Return (x, y) of the center of cell containing provided text 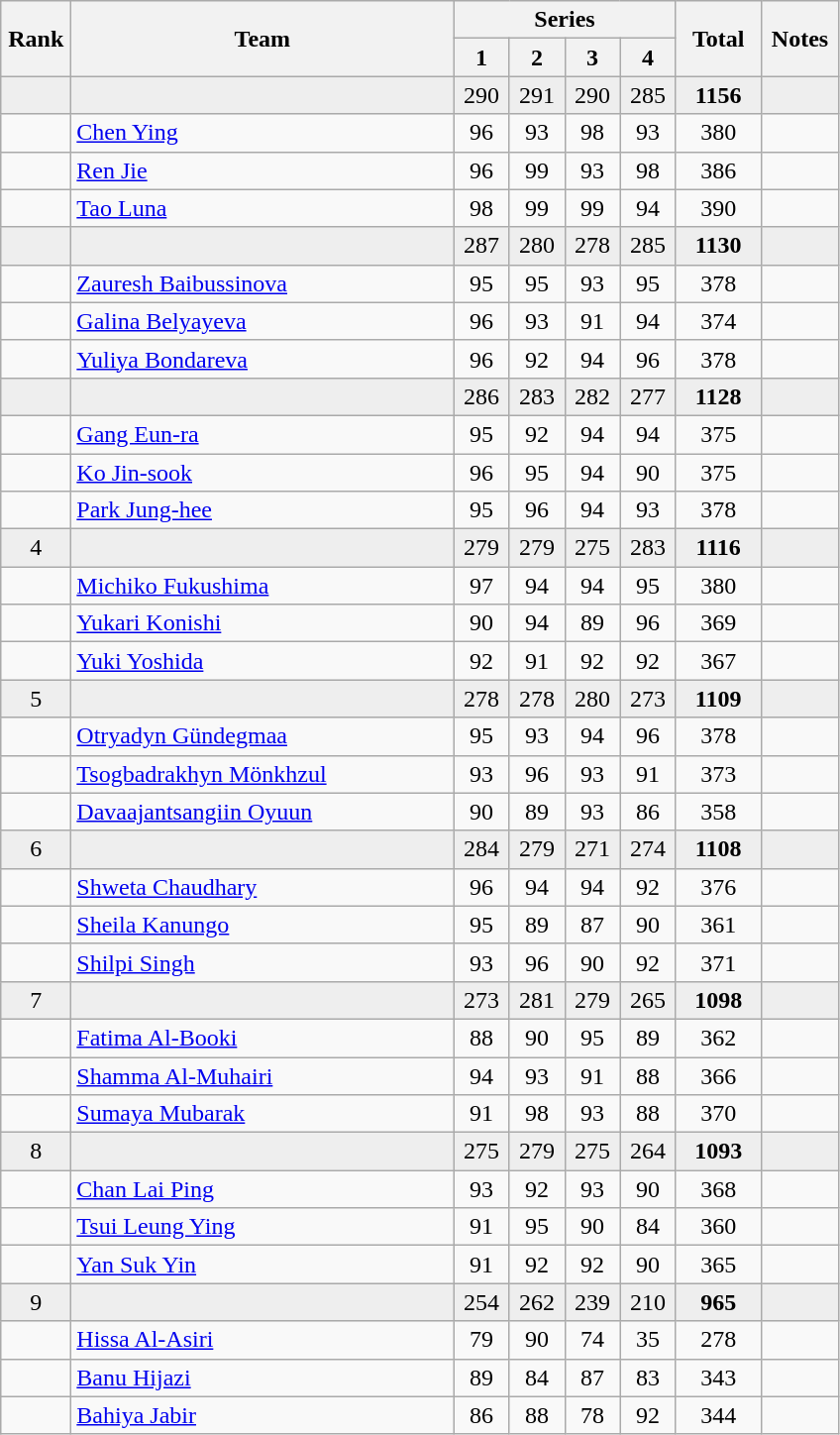
368 (718, 1189)
3 (592, 57)
1108 (718, 849)
1093 (718, 1152)
284 (481, 849)
271 (592, 849)
374 (718, 321)
Notes (800, 39)
371 (718, 962)
Team (262, 39)
1128 (718, 396)
287 (481, 246)
Shweta Chaudhary (262, 887)
Otryadyn Gündegmaa (262, 736)
Ko Jin-sook (262, 473)
277 (648, 396)
5 (36, 699)
Michiko Fukushima (262, 586)
358 (718, 812)
343 (718, 1378)
8 (36, 1152)
Ren Jie (262, 170)
83 (648, 1378)
Park Jung-hee (262, 510)
Tsogbadrakhyn Mönkhzul (262, 774)
1156 (718, 95)
Yukari Konishi (262, 623)
Bahiya Jabir (262, 1415)
965 (718, 1302)
1130 (718, 246)
97 (481, 586)
Galina Belyayeva (262, 321)
362 (718, 1038)
376 (718, 887)
286 (481, 396)
344 (718, 1415)
Sumaya Mubarak (262, 1114)
Rank (36, 39)
78 (592, 1415)
1098 (718, 1000)
Gang Eun-ra (262, 434)
386 (718, 170)
254 (481, 1302)
Shilpi Singh (262, 962)
79 (481, 1340)
Banu Hijazi (262, 1378)
361 (718, 925)
Chen Ying (262, 133)
Hissa Al-Asiri (262, 1340)
282 (592, 396)
2 (537, 57)
369 (718, 623)
Sheila Kanungo (262, 925)
281 (537, 1000)
239 (592, 1302)
365 (718, 1265)
274 (648, 849)
390 (718, 208)
Tsui Leung Ying (262, 1227)
210 (648, 1302)
Yuki Yoshida (262, 661)
291 (537, 95)
9 (36, 1302)
Yuliya Bondareva (262, 359)
35 (648, 1340)
Chan Lai Ping (262, 1189)
74 (592, 1340)
265 (648, 1000)
Tao Luna (262, 208)
370 (718, 1114)
1109 (718, 699)
Series (565, 20)
Shamma Al-Muhairi (262, 1075)
Fatima Al-Booki (262, 1038)
Davaajantsangiin Oyuun (262, 812)
367 (718, 661)
Zauresh Baibussinova (262, 283)
Yan Suk Yin (262, 1265)
264 (648, 1152)
262 (537, 1302)
6 (36, 849)
373 (718, 774)
366 (718, 1075)
7 (36, 1000)
360 (718, 1227)
Total (718, 39)
1 (481, 57)
1116 (718, 548)
